Pinpoint the cell where the given text exists, returning its (X, Y) midpoint coordinate. 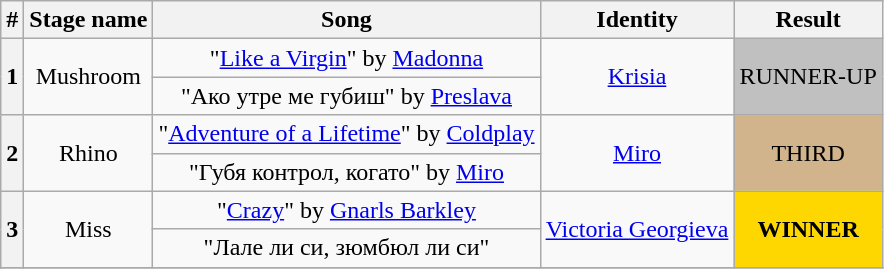
Song (346, 20)
2 (12, 153)
"Crazy" by Gnarls Barkley (346, 210)
THIRD (808, 153)
Stage name (88, 20)
# (12, 20)
Miro (637, 153)
1 (12, 77)
"Like a Virgin" by Madonna (346, 58)
Rhino (88, 153)
Identity (637, 20)
"Губя контрол, когато" by Miro (346, 172)
Result (808, 20)
"Adventure of a Lifetime" by Coldplay (346, 134)
RUNNER-UP (808, 77)
Krisia (637, 77)
"Ако утре ме губиш" by Preslava (346, 96)
Victoria Georgieva (637, 229)
WINNER (808, 229)
"Лале ли си, зюмбюл ли си" (346, 248)
Mushroom (88, 77)
Miss (88, 229)
3 (12, 229)
